Capture the cell that displays the provided text and extract its [X, Y] central coordinate. 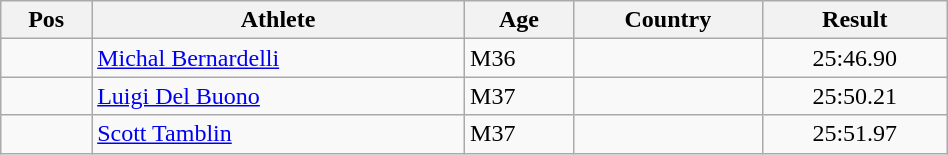
Age [520, 20]
Country [668, 20]
25:46.90 [854, 58]
Scott Tamblin [278, 134]
Result [854, 20]
Michal Bernardelli [278, 58]
Pos [46, 20]
Athlete [278, 20]
25:51.97 [854, 134]
25:50.21 [854, 96]
Luigi Del Buono [278, 96]
M36 [520, 58]
